From the cell containing the given text, extract its center point as (x, y) coordinate. 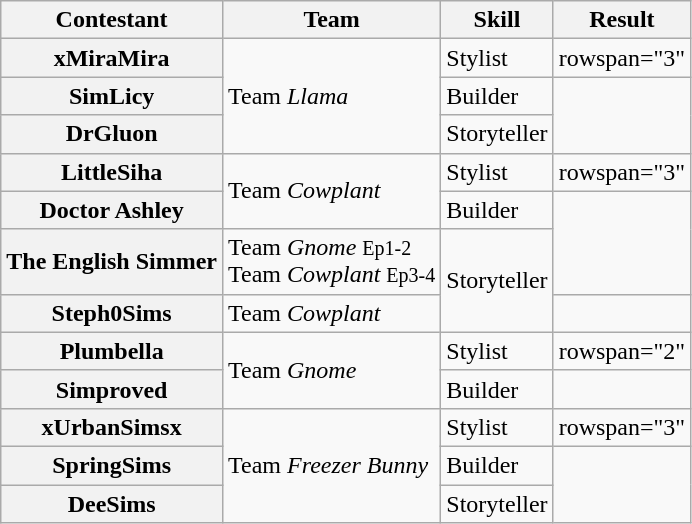
SpringSims (112, 465)
Team (332, 20)
LittleSiha (112, 172)
Team Freezer Bunny (332, 465)
xUrbanSimsx (112, 427)
Steph0Sims (112, 313)
Team Llama (332, 96)
DeeSims (112, 503)
Contestant (112, 20)
Team Gnome (332, 370)
xMiraMira (112, 58)
The English Simmer (112, 262)
Team Gnome Ep1-2Team Cowplant Ep3-4 (332, 262)
Plumbella (112, 351)
Skill (497, 20)
rowspan="2" (622, 351)
Simproved (112, 389)
DrGluon (112, 134)
Doctor Ashley (112, 210)
Result (622, 20)
SimLicy (112, 96)
